Search for the cell housing the specified text and yield its (X, Y) center coordinate. 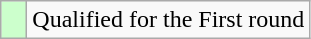
Qualified for the First round (168, 20)
